Find where the given text appears and provide that cell's center as [x, y] coordinate. 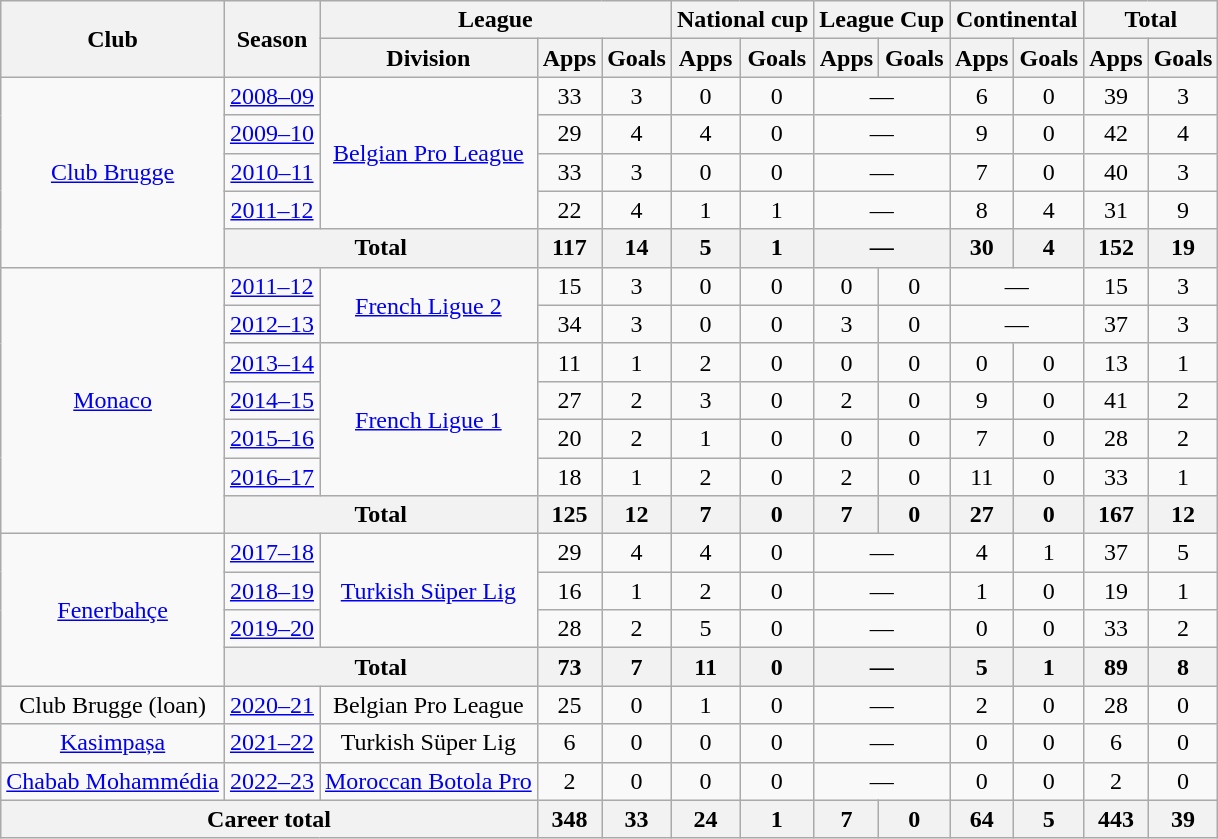
Division [429, 58]
League [496, 20]
Season [272, 39]
348 [569, 819]
2016–17 [272, 477]
34 [569, 324]
89 [1116, 667]
2008–09 [272, 96]
64 [982, 819]
Monaco [113, 400]
Chabab Mohammédia [113, 781]
Club Brugge (loan) [113, 705]
2009–10 [272, 134]
14 [637, 248]
16 [569, 591]
20 [569, 438]
2015–16 [272, 438]
Career total [269, 819]
40 [1116, 172]
30 [982, 248]
13 [1116, 362]
117 [569, 248]
National cup [742, 20]
31 [1116, 210]
Club [113, 39]
Moroccan Botola Pro [429, 781]
French Ligue 1 [429, 419]
73 [569, 667]
2021–22 [272, 743]
167 [1116, 515]
152 [1116, 248]
2020–21 [272, 705]
League Cup [882, 20]
18 [569, 477]
French Ligue 2 [429, 305]
2010–11 [272, 172]
Fenerbahçe [113, 610]
22 [569, 210]
25 [569, 705]
125 [569, 515]
Continental [1017, 20]
24 [705, 819]
2012–13 [272, 324]
443 [1116, 819]
42 [1116, 134]
Kasimpașa [113, 743]
2017–18 [272, 553]
2013–14 [272, 362]
Club Brugge [113, 172]
2019–20 [272, 629]
41 [1116, 400]
2018–19 [272, 591]
2022–23 [272, 781]
2014–15 [272, 400]
